Identify which cell holds the provided text, then report its [X, Y] central coordinate. 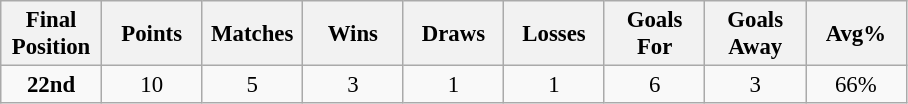
22nd [52, 85]
Wins [354, 34]
66% [856, 85]
Points [152, 34]
Goals For [654, 34]
6 [654, 85]
Matches [252, 34]
10 [152, 85]
Goals Away [756, 34]
5 [252, 85]
Losses [554, 34]
Final Position [52, 34]
Avg% [856, 34]
Draws [454, 34]
